Identify which cell holds the provided text, then report its [X, Y] central coordinate. 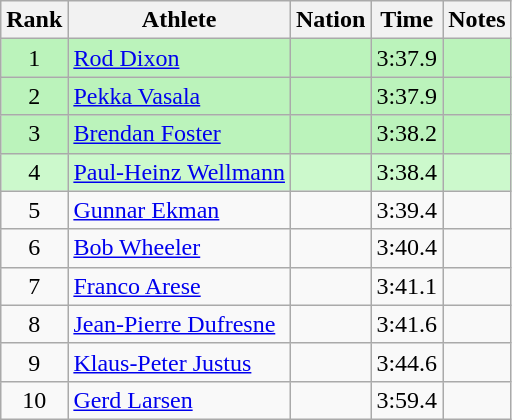
10 [34, 400]
Jean-Pierre Dufresne [180, 324]
6 [34, 248]
3:41.6 [407, 324]
3:40.4 [407, 248]
Pekka Vasala [180, 96]
4 [34, 172]
3:44.6 [407, 362]
8 [34, 324]
Gunnar Ekman [180, 210]
Athlete [180, 20]
5 [34, 210]
Brendan Foster [180, 134]
2 [34, 96]
Klaus-Peter Justus [180, 362]
Rank [34, 20]
3 [34, 134]
Gerd Larsen [180, 400]
3:39.4 [407, 210]
Time [407, 20]
Paul-Heinz Wellmann [180, 172]
3:38.4 [407, 172]
9 [34, 362]
7 [34, 286]
3:41.1 [407, 286]
Franco Arese [180, 286]
3:38.2 [407, 134]
Rod Dixon [180, 58]
Nation [330, 20]
Notes [477, 20]
3:59.4 [407, 400]
Bob Wheeler [180, 248]
1 [34, 58]
